Return [X, Y] of the center of cell containing provided text 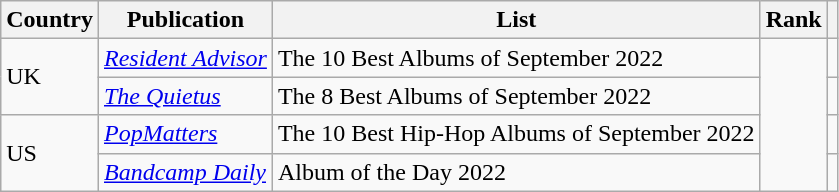
Rank [794, 20]
Resident Advisor [185, 58]
The Quietus [185, 96]
Publication [185, 20]
Album of the Day 2022 [516, 172]
Bandcamp Daily [185, 172]
The 8 Best Albums of September 2022 [516, 96]
US [50, 153]
UK [50, 77]
Country [50, 20]
List [516, 20]
The 10 Best Hip-Hop Albums of September 2022 [516, 134]
PopMatters [185, 134]
The 10 Best Albums of September 2022 [516, 58]
